Locate the cell with the specified text and output its [x, y] center coordinate. 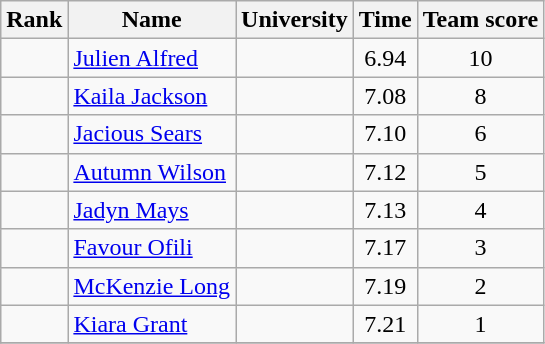
Favour Ofili [152, 248]
Julien Alfred [152, 58]
6.94 [385, 58]
Jacious Sears [152, 134]
Team score [480, 20]
6 [480, 134]
Autumn Wilson [152, 172]
7.19 [385, 286]
McKenzie Long [152, 286]
Kaila Jackson [152, 96]
7.21 [385, 324]
Kiara Grant [152, 324]
Name [152, 20]
3 [480, 248]
Time [385, 20]
7.17 [385, 248]
7.12 [385, 172]
7.08 [385, 96]
5 [480, 172]
10 [480, 58]
2 [480, 286]
7.10 [385, 134]
1 [480, 324]
4 [480, 210]
7.13 [385, 210]
University [295, 20]
Jadyn Mays [152, 210]
Rank [34, 20]
8 [480, 96]
